Pinpoint the cell where the given text exists, returning its (X, Y) midpoint coordinate. 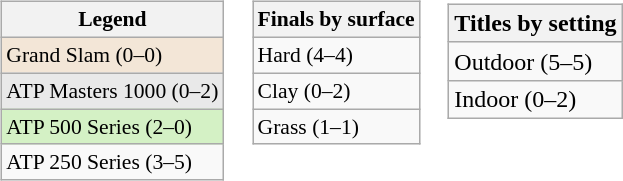
ATP Masters 1000 (0–2) (112, 91)
Grass (1–1) (336, 127)
ATP 250 Series (3–5) (112, 162)
Grand Slam (0–0) (112, 55)
Outdoor (5–5) (536, 61)
Titles by setting (536, 23)
Clay (0–2) (336, 91)
Legend (112, 20)
ATP 500 Series (2–0) (112, 127)
Finals by surface (336, 20)
Hard (4–4) (336, 55)
Indoor (0–2) (536, 99)
